Return (x, y) of the center of cell containing provided text 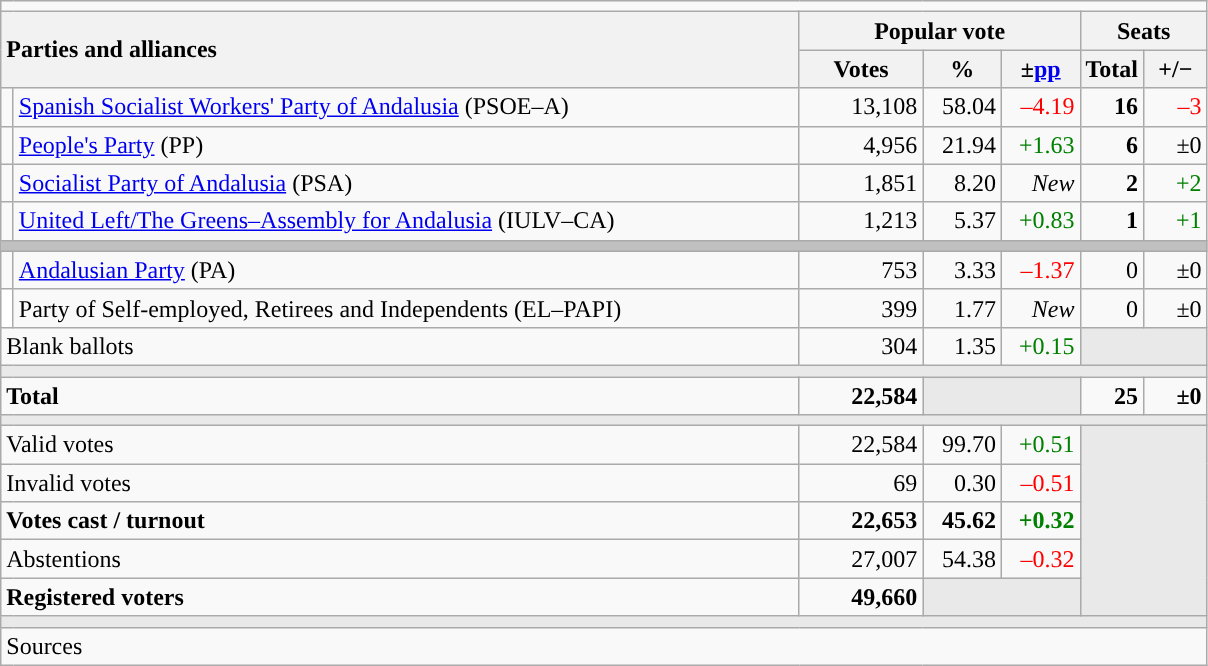
–0.32 (1040, 559)
49,660 (861, 597)
+1.63 (1040, 145)
Invalid votes (400, 483)
58.04 (962, 107)
25 (1112, 395)
People's Party (PP) (406, 145)
16 (1112, 107)
54.38 (962, 559)
Blank ballots (400, 346)
–3 (1176, 107)
Socialist Party of Andalusia (PSA) (406, 183)
27,007 (861, 559)
1,851 (861, 183)
United Left/The Greens–Assembly for Andalusia (IULV–CA) (406, 221)
399 (861, 308)
Popular vote (940, 31)
Abstentions (400, 559)
+2 (1176, 183)
99.70 (962, 445)
Spanish Socialist Workers' Party of Andalusia (PSOE–A) (406, 107)
–4.19 (1040, 107)
–1.37 (1040, 270)
Valid votes (400, 445)
1.35 (962, 346)
Votes (861, 69)
+1 (1176, 221)
+/− (1176, 69)
21.94 (962, 145)
+0.83 (1040, 221)
304 (861, 346)
Party of Self-employed, Retirees and Independents (EL–PAPI) (406, 308)
+0.15 (1040, 346)
2 (1112, 183)
% (962, 69)
22,653 (861, 521)
–0.51 (1040, 483)
0.30 (962, 483)
Seats (1144, 31)
8.20 (962, 183)
Parties and alliances (400, 50)
1 (1112, 221)
1,213 (861, 221)
5.37 (962, 221)
+0.32 (1040, 521)
45.62 (962, 521)
Votes cast / turnout (400, 521)
Registered voters (400, 597)
4,956 (861, 145)
6 (1112, 145)
3.33 (962, 270)
69 (861, 483)
1.77 (962, 308)
Sources (604, 646)
Andalusian Party (PA) (406, 270)
+0.51 (1040, 445)
±pp (1040, 69)
13,108 (861, 107)
753 (861, 270)
